Return [x, y] of the center of cell containing provided text 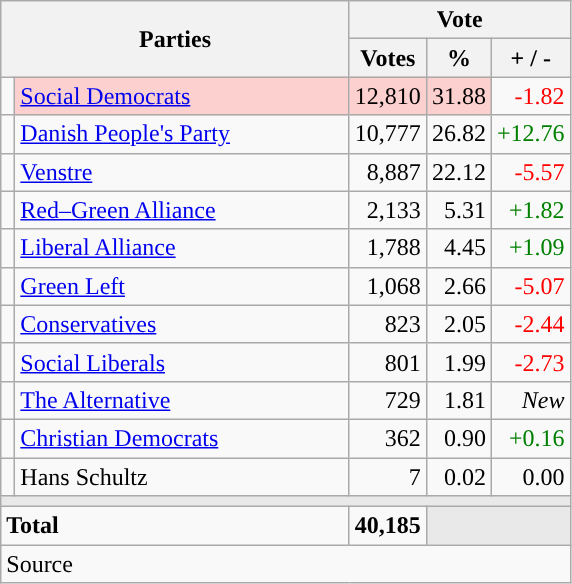
7 [388, 477]
2,133 [388, 210]
2.66 [458, 286]
0.00 [530, 477]
Votes [388, 58]
Liberal Alliance [182, 248]
Social Democrats [182, 96]
1.81 [458, 400]
Red–Green Alliance [182, 210]
New [530, 400]
5.31 [458, 210]
Conservatives [182, 324]
22.12 [458, 172]
1,068 [388, 286]
+1.09 [530, 248]
Total [176, 526]
12,810 [388, 96]
Christian Democrats [182, 438]
1,788 [388, 248]
+12.76 [530, 134]
Hans Schultz [182, 477]
+0.16 [530, 438]
The Alternative [182, 400]
8,887 [388, 172]
Green Left [182, 286]
Vote [460, 20]
10,777 [388, 134]
Venstre [182, 172]
+1.82 [530, 210]
4.45 [458, 248]
% [458, 58]
-2.44 [530, 324]
1.99 [458, 362]
0.90 [458, 438]
26.82 [458, 134]
362 [388, 438]
729 [388, 400]
Social Liberals [182, 362]
Source [286, 564]
-2.73 [530, 362]
31.88 [458, 96]
Danish People's Party [182, 134]
40,185 [388, 526]
+ / - [530, 58]
-1.82 [530, 96]
2.05 [458, 324]
-5.57 [530, 172]
-5.07 [530, 286]
801 [388, 362]
Parties [176, 39]
823 [388, 324]
0.02 [458, 477]
